Return (x, y) of the center of cell containing provided text 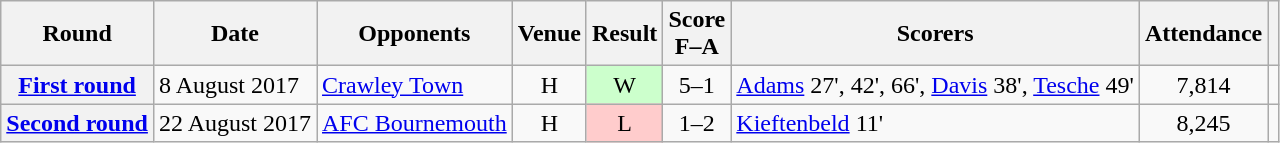
AFC Bournemouth (414, 123)
Round (78, 34)
ScoreF–A (697, 34)
8,245 (1203, 123)
Crawley Town (414, 85)
Attendance (1203, 34)
Venue (549, 34)
7,814 (1203, 85)
Scorers (936, 34)
Date (234, 34)
Second round (78, 123)
L (624, 123)
Opponents (414, 34)
22 August 2017 (234, 123)
5–1 (697, 85)
8 August 2017 (234, 85)
Result (624, 34)
W (624, 85)
First round (78, 85)
Kieftenbeld 11' (936, 123)
Adams 27', 42', 66', Davis 38', Tesche 49' (936, 85)
1–2 (697, 123)
